Detect which cell encompasses the target text, then output its [x, y] center coordinate. 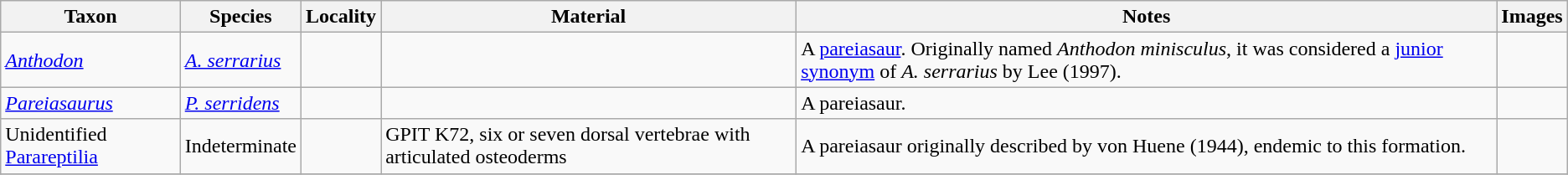
Pareiasaurus [90, 103]
A pareiasaur originally described by von Huene (1944), endemic to this formation. [1147, 146]
Species [240, 17]
A pareiasaur. [1147, 103]
Anthodon [90, 60]
GPIT K72, six or seven dorsal vertebrae with articulated osteoderms [589, 146]
P. serridens [240, 103]
Unidentified Parareptilia [90, 146]
A pareiasaur. Originally named Anthodon minisculus, it was considered a junior synonym of A. serrarius by Lee (1997). [1147, 60]
Locality [342, 17]
Indeterminate [240, 146]
Material [589, 17]
Taxon [90, 17]
A. serrarius [240, 60]
Images [1532, 17]
Notes [1147, 17]
